Detect which cell encompasses the target text, then output its [x, y] center coordinate. 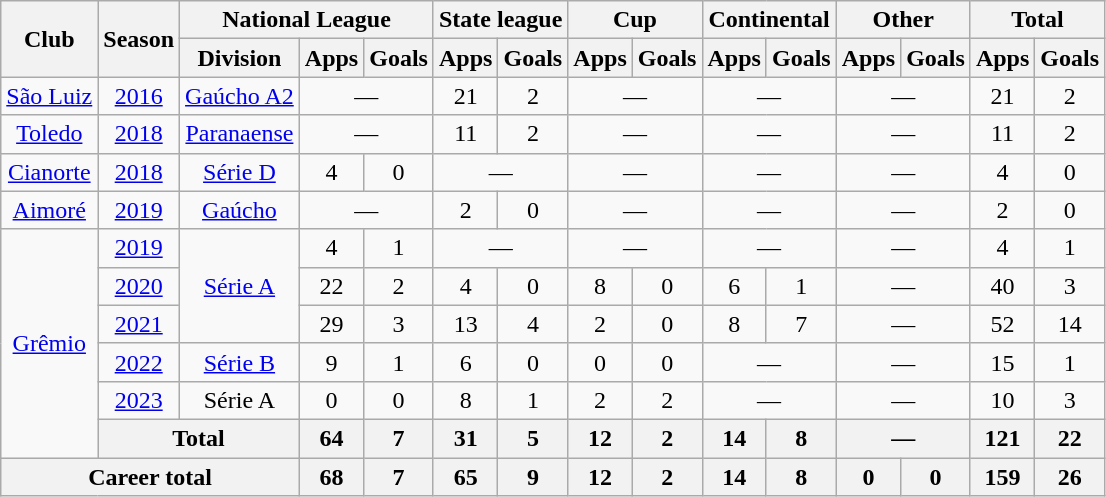
Continental [769, 20]
São Luiz [50, 96]
15 [1002, 362]
64 [331, 438]
52 [1002, 324]
State league [500, 20]
29 [331, 324]
Série D [240, 172]
2020 [139, 286]
Season [139, 39]
5 [533, 438]
National League [307, 20]
Aimoré [50, 210]
Toledo [50, 134]
Cup [635, 20]
2022 [139, 362]
Paranaense [240, 134]
10 [1002, 400]
Club [50, 39]
Gaúcho A2 [240, 96]
68 [331, 477]
Série B [240, 362]
Grêmio [50, 343]
31 [465, 438]
159 [1002, 477]
121 [1002, 438]
40 [1002, 286]
Division [240, 58]
65 [465, 477]
Other [903, 20]
Career total [150, 477]
26 [1070, 477]
2023 [139, 400]
Gaúcho [240, 210]
Cianorte [50, 172]
13 [465, 324]
2021 [139, 324]
2016 [139, 96]
